Capture the cell that displays the provided text and extract its (x, y) central coordinate. 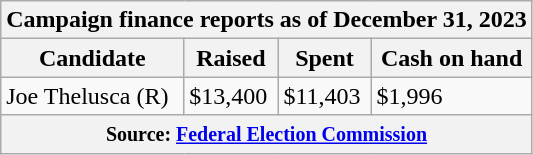
Source: Federal Election Commission (266, 134)
Candidate (92, 58)
$11,403 (324, 96)
Raised (231, 58)
Spent (324, 58)
Cash on hand (452, 58)
Joe Thelusca (R) (92, 96)
Campaign finance reports as of December 31, 2023 (266, 20)
$13,400 (231, 96)
$1,996 (452, 96)
